Pinpoint the cell where the given text exists, returning its [X, Y] midpoint coordinate. 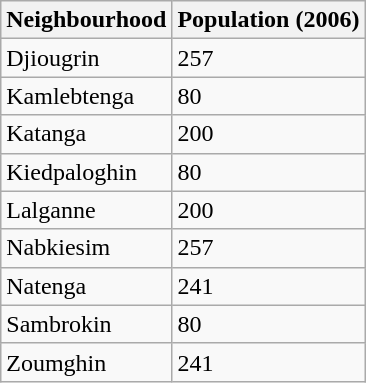
Katanga [86, 134]
Population (2006) [268, 20]
Kamlebtenga [86, 96]
Natenga [86, 286]
Sambrokin [86, 324]
Lalganne [86, 210]
Djiougrin [86, 58]
Nabkiesim [86, 248]
Neighbourhood [86, 20]
Zoumghin [86, 362]
Kiedpaloghin [86, 172]
